Return the [X, Y] coordinate for the center point of the cell that contains the specified text.  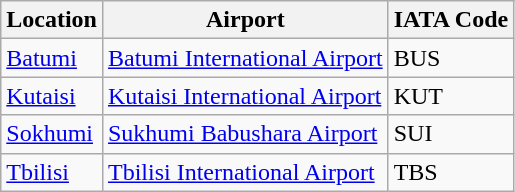
Kutaisi International Airport [245, 96]
SUI [451, 134]
Batumi International Airport [245, 58]
IATA Code [451, 20]
Tbilisi International Airport [245, 172]
Sukhumi Babushara Airport [245, 134]
KUT [451, 96]
Tbilisi [52, 172]
TBS [451, 172]
Airport [245, 20]
Location [52, 20]
BUS [451, 58]
Kutaisi [52, 96]
Sokhumi [52, 134]
Batumi [52, 58]
